Return the (X, Y) coordinate for the center point of the cell that contains the specified text.  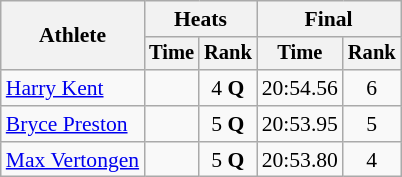
Bryce Preston (72, 124)
20:53.95 (300, 124)
Harry Kent (72, 88)
Athlete (72, 36)
5 (372, 124)
20:54.56 (300, 88)
Final (329, 19)
4 Q (228, 88)
5 Q (228, 124)
6 (372, 88)
Heats (200, 19)
